Find where the given text appears and provide that cell's center as (X, Y) coordinate. 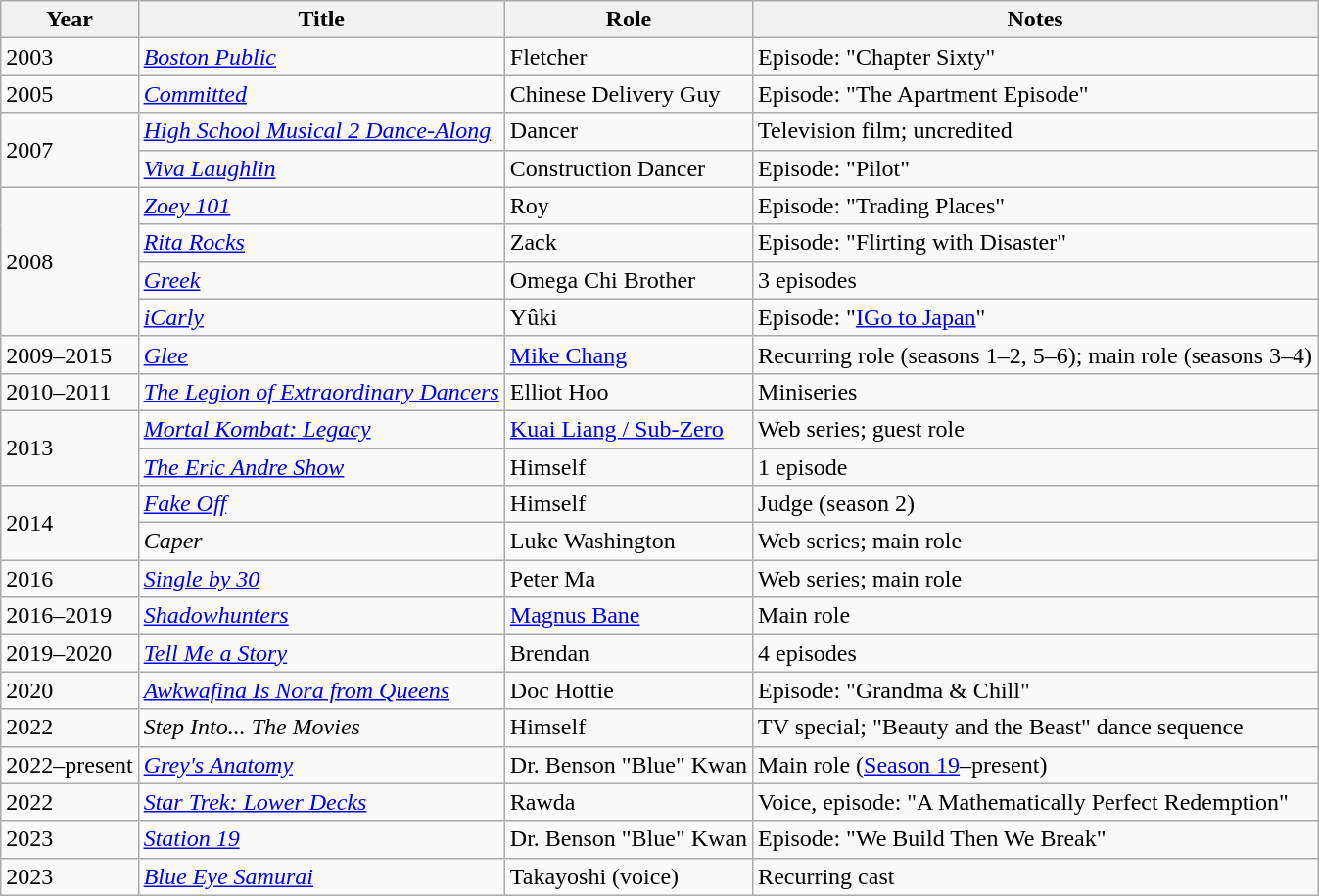
Awkwafina Is Nora from Queens (321, 690)
Chinese Delivery Guy (629, 94)
Kuai Liang / Sub-Zero (629, 429)
Episode: "Trading Places" (1036, 206)
Star Trek: Lower Decks (321, 802)
Mike Chang (629, 354)
3 episodes (1036, 280)
Caper (321, 542)
Tell Me a Story (321, 653)
2016 (70, 579)
Peter Ma (629, 579)
Episode: "Chapter Sixty" (1036, 57)
Episode: "We Build Then We Break" (1036, 839)
Episode: "Pilot" (1036, 168)
Episode: "Flirting with Disaster" (1036, 243)
Elliot Hoo (629, 392)
Single by 30 (321, 579)
Main role (1036, 616)
Voice, episode: "A Mathematically Perfect Redemption" (1036, 802)
Roy (629, 206)
Dancer (629, 131)
Committed (321, 94)
2019–2020 (70, 653)
2008 (70, 261)
2016–2019 (70, 616)
Blue Eye Samurai (321, 876)
2005 (70, 94)
Judge (season 2) (1036, 504)
Fletcher (629, 57)
Recurring role (seasons 1–2, 5–6); main role (seasons 3–4) (1036, 354)
Glee (321, 354)
Episode: "Grandma & Chill" (1036, 690)
2014 (70, 523)
2013 (70, 448)
The Eric Andre Show (321, 467)
Fake Off (321, 504)
2022–present (70, 765)
Luke Washington (629, 542)
1 episode (1036, 467)
The Legion of Extraordinary Dancers (321, 392)
Episode: "IGo to Japan" (1036, 317)
2010–2011 (70, 392)
2007 (70, 150)
4 episodes (1036, 653)
Station 19 (321, 839)
Viva Laughlin (321, 168)
Rita Rocks (321, 243)
Magnus Bane (629, 616)
Yûki (629, 317)
Grey's Anatomy (321, 765)
Takayoshi (voice) (629, 876)
Zack (629, 243)
2020 (70, 690)
Omega Chi Brother (629, 280)
iCarly (321, 317)
2003 (70, 57)
Miniseries (1036, 392)
Mortal Kombat: Legacy (321, 429)
Shadowhunters (321, 616)
Web series; guest role (1036, 429)
Episode: "The Apartment Episode" (1036, 94)
Television film; uncredited (1036, 131)
Notes (1036, 20)
Recurring cast (1036, 876)
Greek (321, 280)
Boston Public (321, 57)
2009–2015 (70, 354)
Year (70, 20)
High School Musical 2 Dance-Along (321, 131)
Step Into... The Movies (321, 728)
Brendan (629, 653)
Rawda (629, 802)
Role (629, 20)
TV special; "Beauty and the Beast" dance sequence (1036, 728)
Construction Dancer (629, 168)
Zoey 101 (321, 206)
Doc Hottie (629, 690)
Title (321, 20)
Main role (Season 19–present) (1036, 765)
